From the cell containing the given text, extract its center point as [x, y] coordinate. 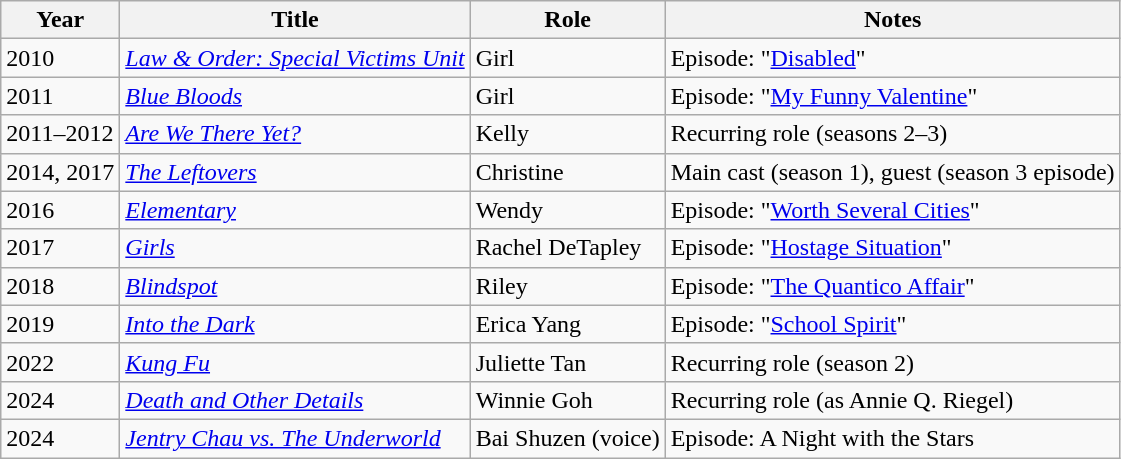
Blue Bloods [295, 96]
Bai Shuzen (voice) [568, 438]
Recurring role (as Annie Q. Riegel) [892, 400]
Death and Other Details [295, 400]
Episode: "Disabled" [892, 58]
Main cast (season 1), guest (season 3 episode) [892, 172]
Notes [892, 20]
Kung Fu [295, 362]
Year [60, 20]
2011–2012 [60, 134]
Episode: A Night with the Stars [892, 438]
Law & Order: Special Victims Unit [295, 58]
Episode: "The Quantico Affair" [892, 286]
The Leftovers [295, 172]
2014, 2017 [60, 172]
Are We There Yet? [295, 134]
2011 [60, 96]
Riley [568, 286]
Elementary [295, 210]
2018 [60, 286]
Winnie Goh [568, 400]
Erica Yang [568, 324]
2017 [60, 248]
Blindspot [295, 286]
Episode: "Worth Several Cities" [892, 210]
Kelly [568, 134]
Rachel DeTapley [568, 248]
Wendy [568, 210]
2022 [60, 362]
Role [568, 20]
2019 [60, 324]
2016 [60, 210]
Christine [568, 172]
Title [295, 20]
Recurring role (seasons 2–3) [892, 134]
Jentry Chau vs. The Underworld [295, 438]
Episode: "School Spirit" [892, 324]
Recurring role (season 2) [892, 362]
Juliette Tan [568, 362]
2010 [60, 58]
Episode: "My Funny Valentine" [892, 96]
Girls [295, 248]
Episode: "Hostage Situation" [892, 248]
Into the Dark [295, 324]
